Find where the given text appears and provide that cell's center as [x, y] coordinate. 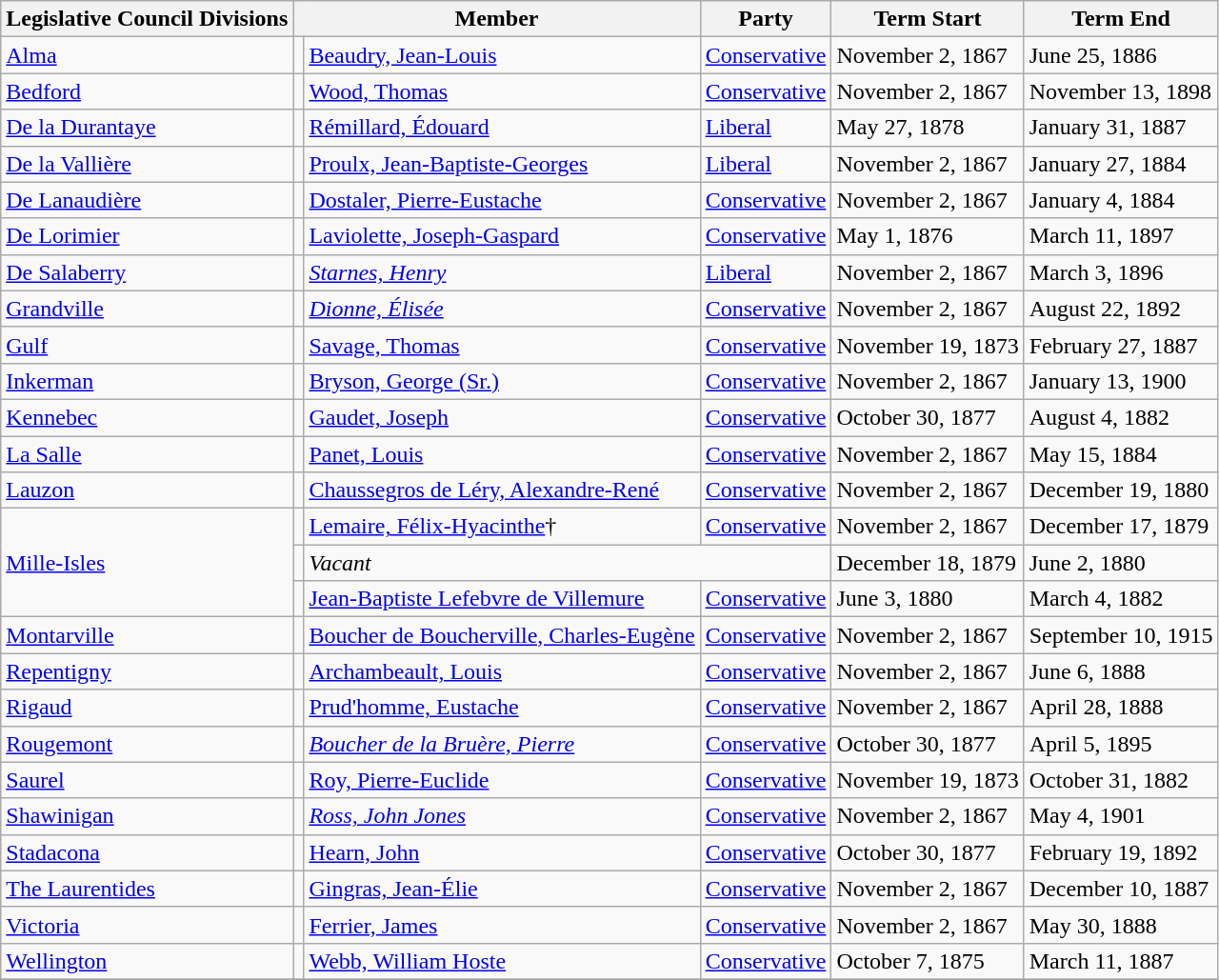
Dostaler, Pierre-Eustache [502, 200]
De Lorimier [147, 236]
January 4, 1884 [1121, 200]
Savage, Thomas [502, 345]
De Lanaudière [147, 200]
October 7, 1875 [928, 961]
March 11, 1887 [1121, 961]
Boucher de la Bruère, Pierre [502, 744]
La Salle [147, 454]
Archambeault, Louis [502, 671]
Rougemont [147, 744]
Gaudet, Joseph [502, 417]
Montarville [147, 635]
December 19, 1880 [1121, 490]
Starnes, Henry [502, 272]
November 13, 1898 [1121, 91]
August 22, 1892 [1121, 309]
Boucher de Boucherville, Charles-Eugène [502, 635]
March 3, 1896 [1121, 272]
Hearn, John [502, 852]
January 13, 1900 [1121, 381]
May 4, 1901 [1121, 816]
Webb, William Hoste [502, 961]
September 10, 1915 [1121, 635]
December 18, 1879 [928, 563]
August 4, 1882 [1121, 417]
Term End [1121, 19]
Jean-Baptiste Lefebvre de Villemure [502, 599]
Term Start [928, 19]
Rigaud [147, 708]
May 27, 1878 [928, 128]
Bryson, George (Sr.) [502, 381]
De la Vallière [147, 164]
March 11, 1897 [1121, 236]
May 30, 1888 [1121, 925]
June 25, 1886 [1121, 55]
Gulf [147, 345]
Beaudry, Jean-Louis [502, 55]
Kennebec [147, 417]
June 3, 1880 [928, 599]
Ferrier, James [502, 925]
Chaussegros de Léry, Alexandre-René [502, 490]
De la Durantaye [147, 128]
December 17, 1879 [1121, 527]
Lemaire, Félix-Hyacinthe† [502, 527]
Ross, John Jones [502, 816]
Inkerman [147, 381]
Proulx, Jean-Baptiste-Georges [502, 164]
February 27, 1887 [1121, 345]
Roy, Pierre-Euclide [502, 780]
April 28, 1888 [1121, 708]
June 6, 1888 [1121, 671]
Bedford [147, 91]
Laviolette, Joseph-Gaspard [502, 236]
Grandville [147, 309]
De Salaberry [147, 272]
Party [766, 19]
October 31, 1882 [1121, 780]
April 5, 1895 [1121, 744]
Shawinigan [147, 816]
June 2, 1880 [1121, 563]
Gingras, Jean-Élie [502, 889]
Dionne, Élisée [502, 309]
Legislative Council Divisions [147, 19]
March 4, 1882 [1121, 599]
Prud'homme, Eustache [502, 708]
January 31, 1887 [1121, 128]
Member [497, 19]
Alma [147, 55]
Panet, Louis [502, 454]
May 1, 1876 [928, 236]
The Laurentides [147, 889]
May 15, 1884 [1121, 454]
Mille-Isles [147, 563]
Victoria [147, 925]
Rémillard, Édouard [502, 128]
Lauzon [147, 490]
Wellington [147, 961]
December 10, 1887 [1121, 889]
Stadacona [147, 852]
Saurel [147, 780]
Wood, Thomas [502, 91]
January 27, 1884 [1121, 164]
Repentigny [147, 671]
February 19, 1892 [1121, 852]
Vacant [568, 563]
